Determine the [x, y] coordinate at the center of the cell enclosing the given text.  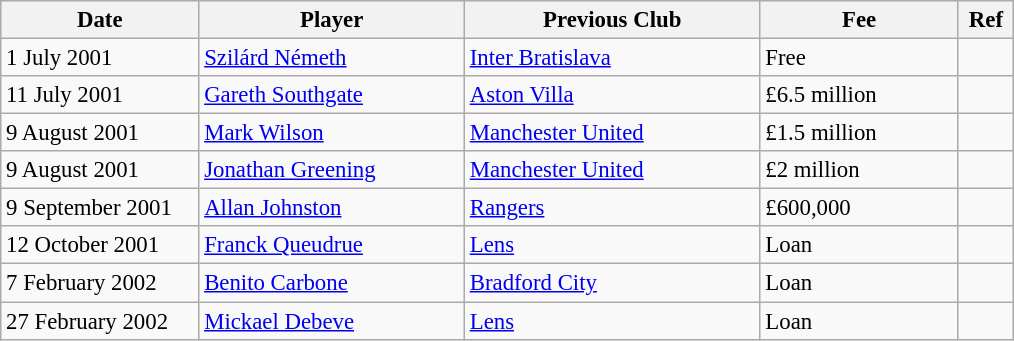
Rangers [612, 208]
Aston Villa [612, 95]
Franck Queudrue [332, 245]
Mickael Debeve [332, 321]
Allan Johnston [332, 208]
Free [859, 58]
Szilárd Németh [332, 58]
11 July 2001 [100, 95]
Date [100, 20]
Fee [859, 20]
£2 million [859, 170]
Mark Wilson [332, 133]
Gareth Southgate [332, 95]
Benito Carbone [332, 283]
27 February 2002 [100, 321]
Previous Club [612, 20]
Ref [986, 20]
Inter Bratislava [612, 58]
12 October 2001 [100, 245]
Player [332, 20]
£6.5 million [859, 95]
7 February 2002 [100, 283]
£1.5 million [859, 133]
£600,000 [859, 208]
Bradford City [612, 283]
1 July 2001 [100, 58]
9 September 2001 [100, 208]
Jonathan Greening [332, 170]
